Detect which cell encompasses the target text, then output its [X, Y] center coordinate. 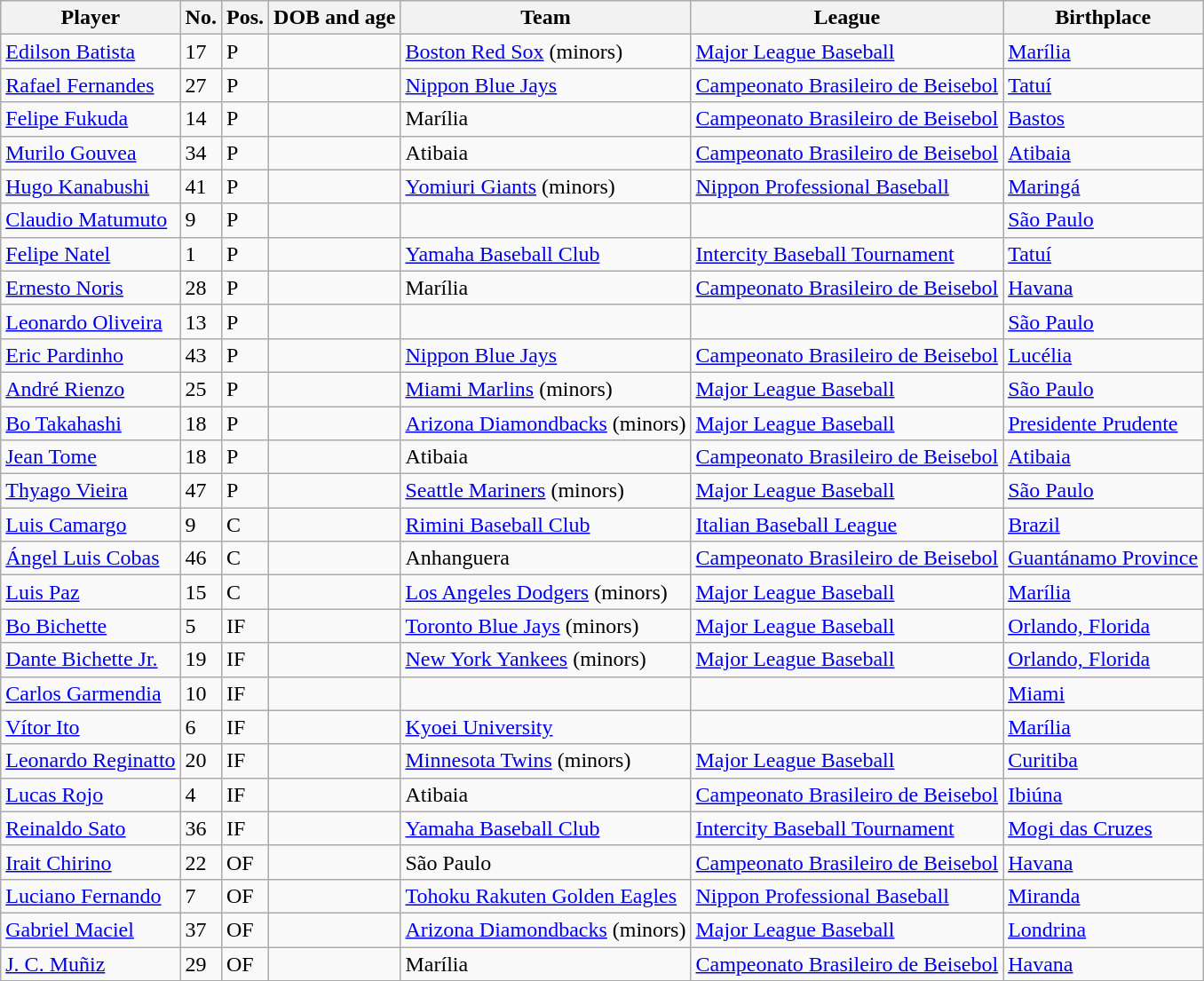
34 [201, 153]
Mogi das Cruzes [1103, 828]
André Rienzo [91, 389]
1 [201, 254]
DOB and age [335, 18]
Player [91, 18]
Leonardo Reginatto [91, 761]
14 [201, 119]
No. [201, 18]
7 [201, 896]
New York Yankees (minors) [545, 660]
4 [201, 795]
Ibiúna [1103, 795]
Brazil [1103, 525]
Felipe Natel [91, 254]
Thyago Vieira [91, 491]
13 [201, 321]
Londrina [1103, 930]
27 [201, 85]
Lucélia [1103, 355]
Ángel Luis Cobas [91, 558]
41 [201, 186]
17 [201, 51]
25 [201, 389]
Guantánamo Province [1103, 558]
Rafael Fernandes [91, 85]
Los Angeles Dodgers (minors) [545, 592]
Vítor Ito [91, 727]
Irait Chirino [91, 862]
Felipe Fukuda [91, 119]
5 [201, 626]
Ernesto Noris [91, 288]
Boston Red Sox (minors) [545, 51]
Murilo Gouvea [91, 153]
10 [201, 693]
Leonardo Oliveira [91, 321]
Hugo Kanabushi [91, 186]
Pos. [245, 18]
Bo Takahashi [91, 423]
19 [201, 660]
Minnesota Twins (minors) [545, 761]
Lucas Rojo [91, 795]
Luis Paz [91, 592]
Anhanguera [545, 558]
Jean Tome [91, 457]
Bastos [1103, 119]
Italian Baseball League [847, 525]
League [847, 18]
Rimini Baseball Club [545, 525]
Team [545, 18]
Maringá [1103, 186]
Edilson Batista [91, 51]
Luciano Fernando [91, 896]
47 [201, 491]
36 [201, 828]
20 [201, 761]
Curitiba [1103, 761]
Claudio Matumuto [91, 220]
6 [201, 727]
Yomiuri Giants (minors) [545, 186]
28 [201, 288]
43 [201, 355]
Reinaldo Sato [91, 828]
Miami [1103, 693]
Kyoei University [545, 727]
Eric Pardinho [91, 355]
37 [201, 930]
15 [201, 592]
Tohoku Rakuten Golden Eagles [545, 896]
Dante Bichette Jr. [91, 660]
Seattle Mariners (minors) [545, 491]
Miami Marlins (minors) [545, 389]
J. C. Muñiz [91, 963]
46 [201, 558]
Toronto Blue Jays (minors) [545, 626]
Presidente Prudente [1103, 423]
29 [201, 963]
22 [201, 862]
Bo Bichette [91, 626]
Carlos Garmendia [91, 693]
Gabriel Maciel [91, 930]
Birthplace [1103, 18]
Miranda [1103, 896]
Luis Camargo [91, 525]
